Search for the cell housing the specified text and yield its (X, Y) center coordinate. 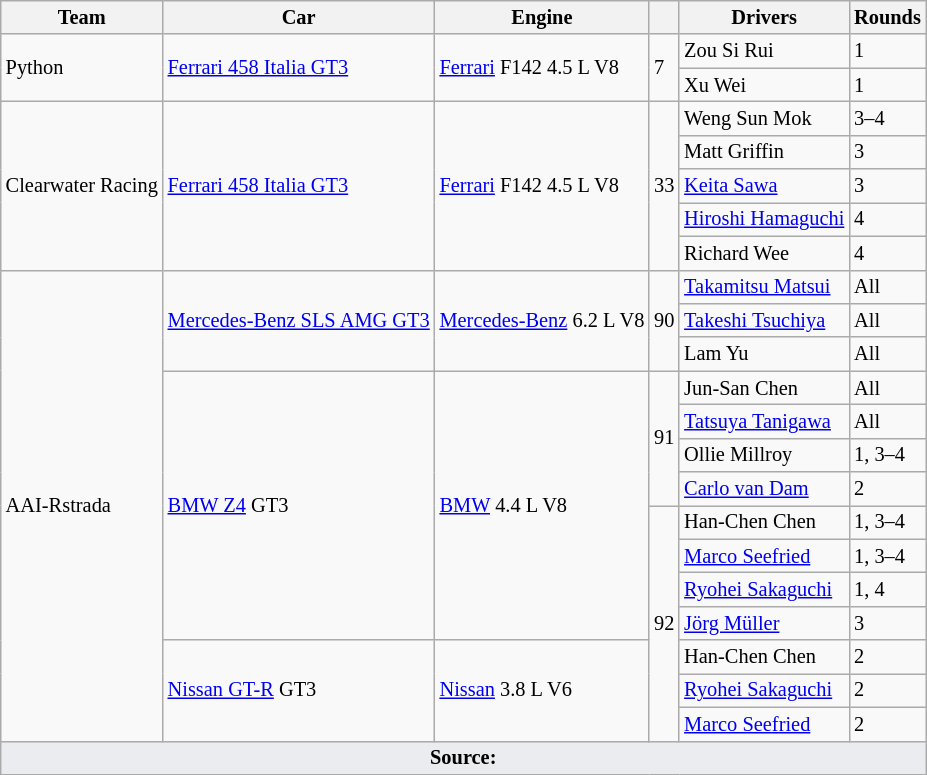
Matt Griffin (764, 152)
AAI-Rstrada (82, 506)
Jun-San Chen (764, 388)
Takeshi Tsuchiya (764, 320)
Lam Yu (764, 354)
91 (664, 438)
Mercedes-Benz 6.2 L V8 (542, 320)
92 (664, 623)
Jörg Müller (764, 623)
90 (664, 320)
Zou Si Rui (764, 51)
Drivers (764, 17)
Nissan GT-R GT3 (299, 690)
Rounds (888, 17)
BMW Z4 GT3 (299, 506)
Team (82, 17)
Takamitsu Matsui (764, 287)
Keita Sawa (764, 186)
Source: (464, 758)
33 (664, 185)
1, 4 (888, 589)
Carlo van Dam (764, 489)
3–4 (888, 118)
7 (664, 68)
Clearwater Racing (82, 185)
Engine (542, 17)
Nissan 3.8 L V6 (542, 690)
Mercedes-Benz SLS AMG GT3 (299, 320)
Python (82, 68)
Xu Wei (764, 85)
Hiroshi Hamaguchi (764, 219)
Weng Sun Mok (764, 118)
BMW 4.4 L V8 (542, 506)
Richard Wee (764, 253)
Tatsuya Tanigawa (764, 421)
Ollie Millroy (764, 455)
Car (299, 17)
